Scan for the cell matching the given text and deliver its (X, Y) coordinate at center. 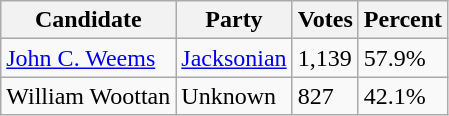
John C. Weems (88, 58)
827 (325, 96)
Party (234, 20)
Percent (402, 20)
Jacksonian (234, 58)
57.9% (402, 58)
Unknown (234, 96)
Votes (325, 20)
Candidate (88, 20)
1,139 (325, 58)
William Woottan (88, 96)
42.1% (402, 96)
